Return [x, y] of the center of cell containing provided text 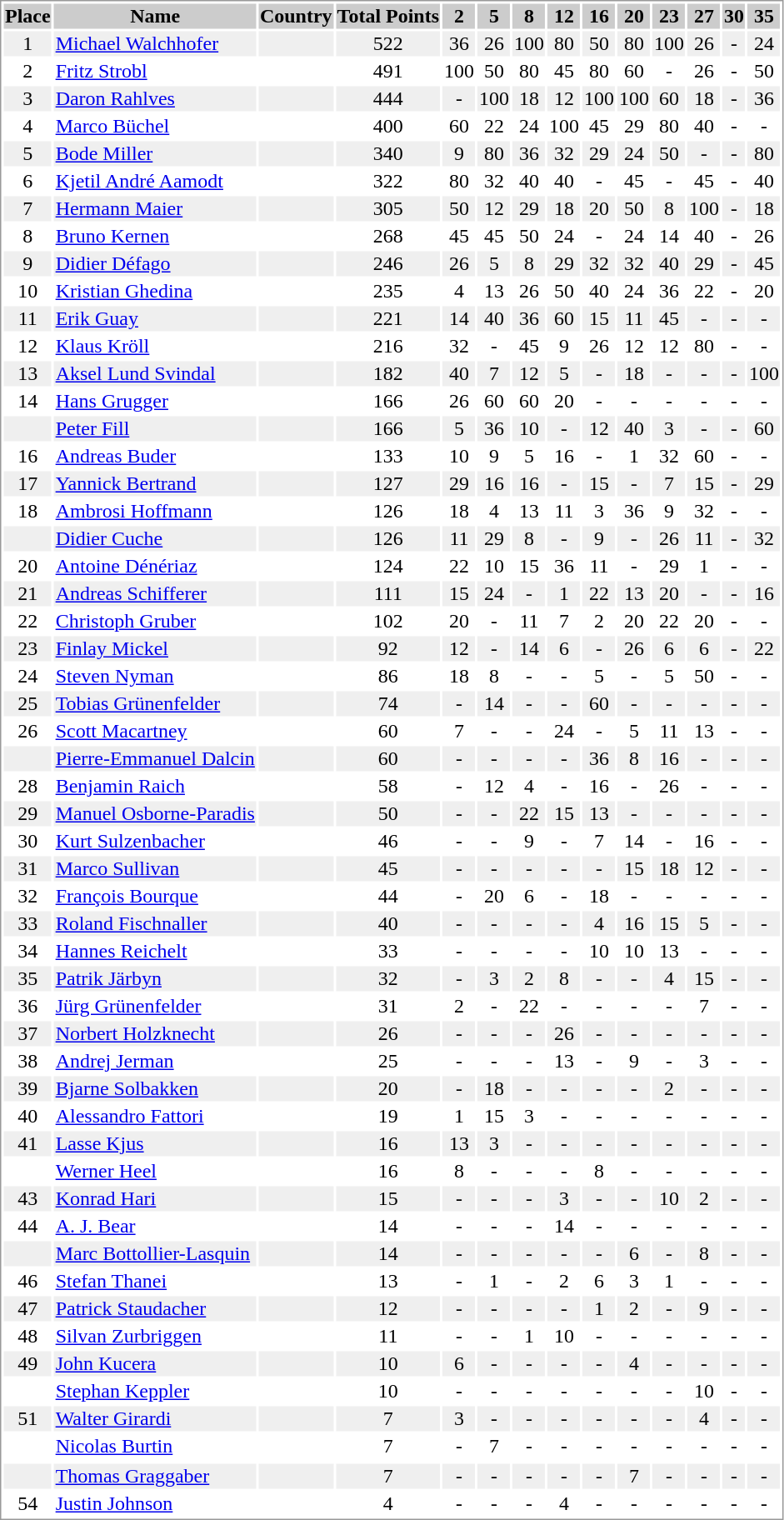
Country [296, 16]
Thomas Graggaber [155, 1476]
Didier Défago [155, 264]
Benjamin Raich [155, 786]
Name [155, 16]
Pierre-Emmanuel Dalcin [155, 759]
Kjetil André Aamodt [155, 181]
Werner Heel [155, 1171]
133 [388, 456]
Finlay Mickel [155, 649]
27 [705, 16]
Erik Guay [155, 319]
Kurt Sulzenbacher [155, 841]
Justin Johnson [155, 1504]
127 [388, 484]
Konrad Hari [155, 1199]
38 [27, 1061]
Walter Girardi [155, 1419]
Kristian Ghedina [155, 291]
102 [388, 621]
Roland Fischnaller [155, 924]
Bjarne Solbakken [155, 1089]
A. J. Bear [155, 1226]
Nicolas Burtin [155, 1446]
Silvan Zurbriggen [155, 1336]
216 [388, 346]
Stephan Keppler [155, 1391]
Stefan Thanei [155, 1281]
41 [27, 1144]
John Kucera [155, 1364]
Bode Miller [155, 154]
49 [27, 1364]
Didier Cuche [155, 539]
235 [388, 291]
17 [27, 484]
Fritz Strobl [155, 71]
Marco Sullivan [155, 869]
124 [388, 566]
221 [388, 319]
Scott Macartney [155, 731]
François Bourque [155, 896]
522 [388, 44]
Michael Walchhofer [155, 44]
Norbert Holzknecht [155, 1034]
Patrik Järbyn [155, 979]
Klaus Kröll [155, 346]
Hannes Reichelt [155, 951]
21 [27, 594]
Total Points [388, 16]
400 [388, 126]
54 [27, 1504]
322 [388, 181]
Patrick Staudacher [155, 1309]
305 [388, 209]
Marc Bottollier-Lasquin [155, 1254]
Tobias Grünenfelder [155, 704]
51 [27, 1419]
86 [388, 676]
Christoph Gruber [155, 621]
48 [27, 1336]
Lasse Kjus [155, 1144]
39 [27, 1089]
34 [27, 951]
Yannick Bertrand [155, 484]
444 [388, 99]
491 [388, 71]
Alessandro Fattori [155, 1116]
92 [388, 649]
Hermann Maier [155, 209]
Bruno Kernen [155, 236]
37 [27, 1034]
340 [388, 154]
Andrej Jerman [155, 1061]
111 [388, 594]
Ambrosi Hoffmann [155, 511]
Jürg Grünenfelder [155, 1006]
182 [388, 374]
Andreas Buder [155, 456]
Peter Fill [155, 429]
58 [388, 786]
28 [27, 786]
19 [388, 1116]
Steven Nyman [155, 676]
246 [388, 264]
Marco Büchel [155, 126]
Place [27, 16]
Manuel Osborne-Paradis [155, 814]
Aksel Lund Svindal [155, 374]
268 [388, 236]
47 [27, 1309]
Andreas Schifferer [155, 594]
Antoine Dénériaz [155, 566]
Daron Rahlves [155, 99]
43 [27, 1199]
74 [388, 704]
Hans Grugger [155, 401]
